Locate the cell with the specified text and output its (X, Y) center coordinate. 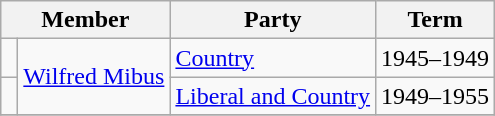
1945–1949 (436, 58)
Party (273, 20)
Term (436, 20)
Wilfred Mibus (94, 77)
Country (273, 58)
Liberal and Country (273, 96)
Member (86, 20)
1949–1955 (436, 96)
